Provide the [x, y] coordinate of the cell's center where the given text is located.  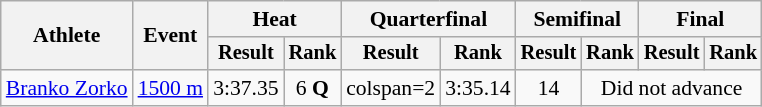
Athlete [67, 36]
14 [549, 88]
6 Q [313, 88]
3:35.14 [478, 88]
Did not advance [672, 88]
colspan=2 [390, 88]
1500 m [170, 88]
Event [170, 36]
Quarterfinal [428, 19]
Branko Zorko [67, 88]
Semifinal [578, 19]
Final [700, 19]
3:37.35 [246, 88]
Heat [274, 19]
